Locate the cell with the specified text and output its (x, y) center coordinate. 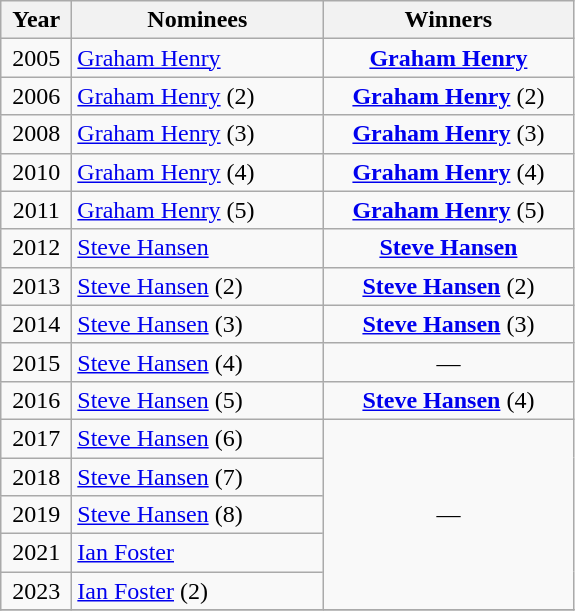
2006 (36, 96)
Steve Hansen (8) (198, 515)
2011 (36, 210)
2015 (36, 362)
2018 (36, 477)
2005 (36, 58)
2019 (36, 515)
Ian Foster (2) (198, 591)
Year (36, 20)
2008 (36, 134)
2021 (36, 553)
2016 (36, 400)
Ian Foster (198, 553)
2017 (36, 438)
2023 (36, 591)
Steve Hansen (5) (198, 400)
Steve Hansen (6) (198, 438)
Winners (448, 20)
2013 (36, 286)
2010 (36, 172)
2014 (36, 324)
Steve Hansen (7) (198, 477)
Nominees (198, 20)
2012 (36, 248)
